Return the (x, y) coordinate for the center point of the cell that contains the specified text.  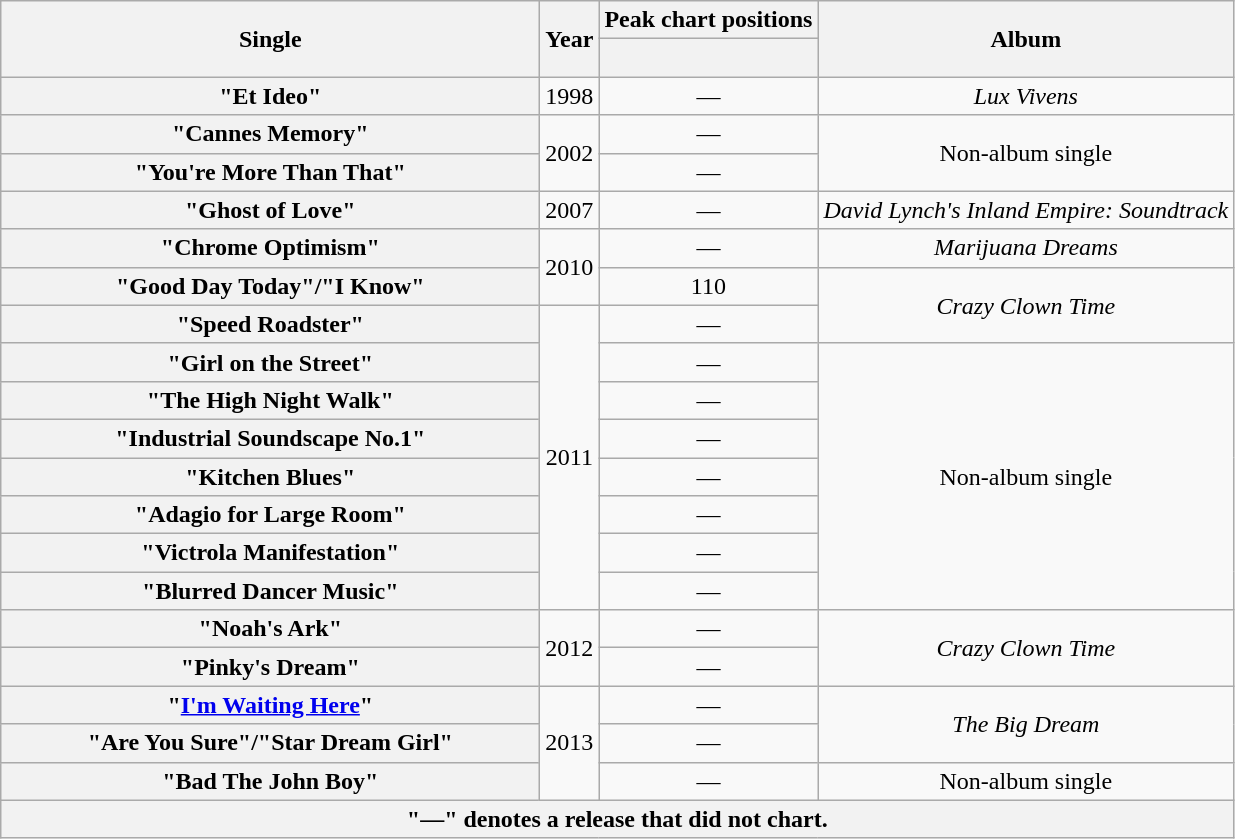
"Are You Sure"/"Star Dream Girl" (270, 743)
Lux Vivens (1026, 96)
Single (270, 39)
"Ghost of Love" (270, 210)
"Chrome Optimism" (270, 248)
Marijuana Dreams (1026, 248)
2013 (570, 743)
2002 (570, 153)
110 (708, 286)
"Blurred Dancer Music" (270, 591)
2007 (570, 210)
"Pinky's Dream" (270, 667)
The Big Dream (1026, 724)
"You're More Than That" (270, 172)
"Noah's Ark" (270, 629)
"Cannes Memory" (270, 134)
"—" denotes a release that did not chart. (618, 819)
Album (1026, 39)
"Kitchen Blues" (270, 477)
2010 (570, 267)
"Bad The John Boy" (270, 781)
"I'm Waiting Here" (270, 705)
Peak chart positions (708, 20)
"Adagio for Large Room" (270, 515)
"Industrial Soundscape No.1" (270, 438)
"Victrola Manifestation" (270, 553)
2012 (570, 648)
"Good Day Today"/"I Know" (270, 286)
2011 (570, 457)
"The High Night Walk" (270, 400)
1998 (570, 96)
"Girl on the Street" (270, 362)
"Speed Roadster" (270, 324)
David Lynch's Inland Empire: Soundtrack (1026, 210)
Year (570, 39)
"Et Ideo" (270, 96)
